Extract the (X, Y) coordinate from the center of the cell holding the provided text.  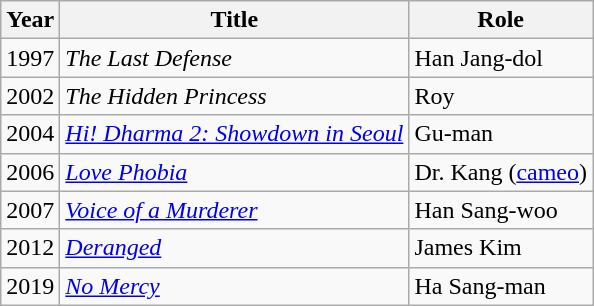
Role (501, 20)
1997 (30, 58)
Deranged (234, 248)
2019 (30, 286)
The Hidden Princess (234, 96)
Han Sang-woo (501, 210)
2002 (30, 96)
No Mercy (234, 286)
2006 (30, 172)
Gu-man (501, 134)
Ha Sang-man (501, 286)
James Kim (501, 248)
2007 (30, 210)
Title (234, 20)
Love Phobia (234, 172)
2004 (30, 134)
Roy (501, 96)
Han Jang-dol (501, 58)
2012 (30, 248)
Hi! Dharma 2: Showdown in Seoul (234, 134)
Year (30, 20)
The Last Defense (234, 58)
Voice of a Murderer (234, 210)
Dr. Kang (cameo) (501, 172)
